Find where the given text appears and provide that cell's center as (x, y) coordinate. 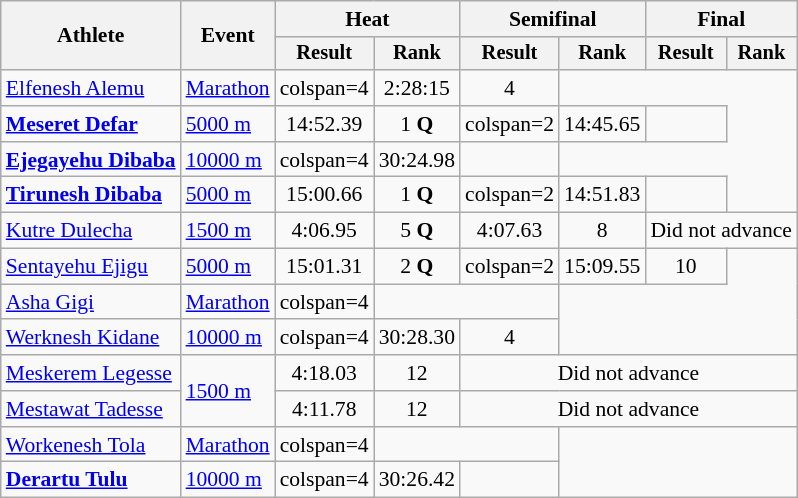
Event (228, 36)
Semifinal (552, 19)
Elfenesh Alemu (91, 88)
2 Q (417, 267)
Meskerem Legesse (91, 373)
2:28:15 (417, 88)
10 (686, 267)
14:45.65 (602, 124)
Athlete (91, 36)
30:26.42 (417, 480)
30:28.30 (417, 338)
15:09.55 (602, 267)
Werknesh Kidane (91, 338)
4:11.78 (324, 409)
Asha Gigi (91, 302)
Sentayehu Ejigu (91, 267)
Kutre Dulecha (91, 231)
4:07.63 (510, 231)
15:01.31 (324, 267)
Workenesh Tola (91, 445)
Mestawat Tadesse (91, 409)
14:52.39 (324, 124)
Derartu Tulu (91, 480)
4:18.03 (324, 373)
Heat (368, 19)
Meseret Defar (91, 124)
15:00.66 (324, 195)
Final (721, 19)
Ejegayehu Dibaba (91, 160)
Tirunesh Dibaba (91, 195)
30:24.98 (417, 160)
14:51.83 (602, 195)
5 Q (417, 231)
8 (602, 231)
4:06.95 (324, 231)
